Return the [X, Y] coordinate for the center point of the cell that contains the specified text.  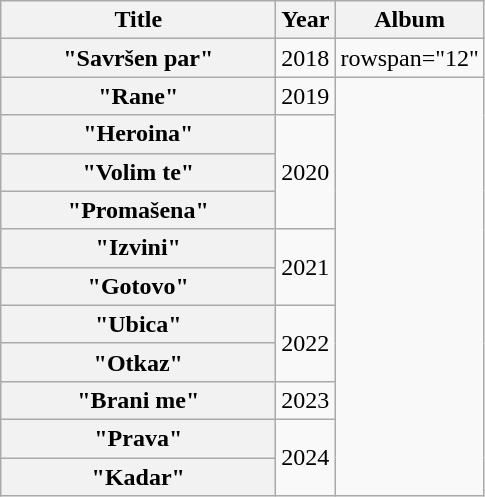
2024 [306, 457]
Title [138, 20]
"Ubica" [138, 324]
"Otkaz" [138, 362]
"Volim te" [138, 172]
rowspan="12" [410, 58]
"Brani me" [138, 400]
"Izvini" [138, 248]
"Heroina" [138, 134]
"Prava" [138, 438]
Year [306, 20]
"Savršen par" [138, 58]
2020 [306, 172]
2022 [306, 343]
Album [410, 20]
"Rane" [138, 96]
2023 [306, 400]
2019 [306, 96]
"Gotovo" [138, 286]
2021 [306, 267]
"Promašena" [138, 210]
"Kadar" [138, 477]
2018 [306, 58]
